Locate the cell with the specified text and output its (X, Y) center coordinate. 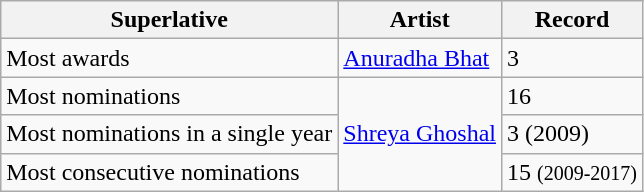
Most nominations (170, 96)
Artist (420, 20)
Most consecutive nominations (170, 172)
Superlative (170, 20)
Most nominations in a single year (170, 134)
15 (2009-2017) (572, 172)
3 (572, 58)
Shreya Ghoshal (420, 134)
Anuradha Bhat (420, 58)
16 (572, 96)
Most awards (170, 58)
Record (572, 20)
3 (2009) (572, 134)
